Identify which cell holds the provided text, then report its (X, Y) central coordinate. 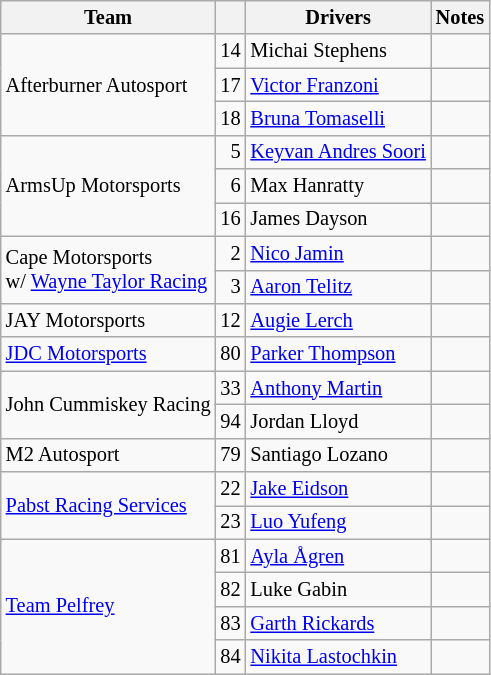
14 (230, 51)
Team Pelfrey (108, 606)
Luke Gabin (338, 589)
Jake Eidson (338, 489)
Luo Yufeng (338, 522)
Aaron Telitz (338, 287)
5 (230, 152)
33 (230, 388)
Garth Rickards (338, 623)
Parker Thompson (338, 354)
Michai Stephens (338, 51)
83 (230, 623)
94 (230, 421)
81 (230, 556)
12 (230, 320)
James Dayson (338, 219)
Victor Franzoni (338, 85)
Team (108, 17)
ArmsUp Motorsports (108, 186)
84 (230, 657)
80 (230, 354)
Max Hanratty (338, 186)
22 (230, 489)
Nico Jamin (338, 253)
79 (230, 455)
16 (230, 219)
M2 Autosport (108, 455)
2 (230, 253)
6 (230, 186)
Santiago Lozano (338, 455)
23 (230, 522)
Keyvan Andres Soori (338, 152)
Bruna Tomaselli (338, 118)
Cape Motorsportsw/ Wayne Taylor Racing (108, 270)
Pabst Racing Services (108, 506)
Anthony Martin (338, 388)
Jordan Lloyd (338, 421)
82 (230, 589)
Nikita Lastochkin (338, 657)
Drivers (338, 17)
3 (230, 287)
17 (230, 85)
Augie Lerch (338, 320)
JDC Motorsports (108, 354)
Ayla Ågren (338, 556)
Afterburner Autosport (108, 84)
JAY Motorsports (108, 320)
Notes (460, 17)
John Cummiskey Racing (108, 404)
18 (230, 118)
